Find where the given text appears and provide that cell's center as [x, y] coordinate. 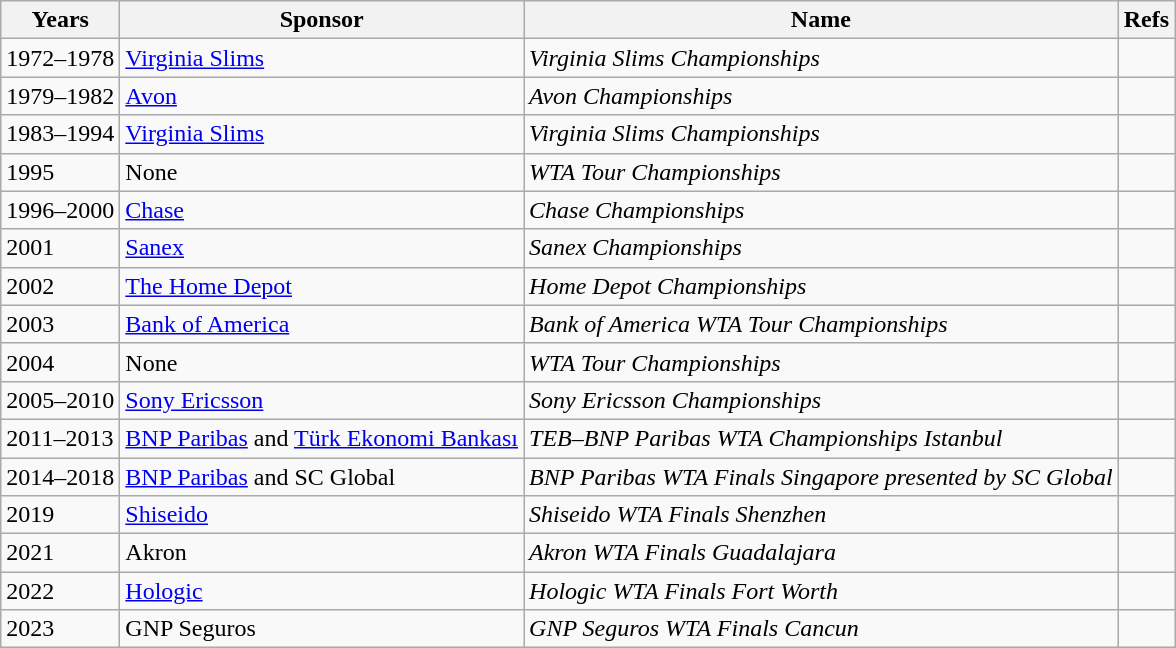
BNP Paribas and Türk Ekonomi Bankası [322, 438]
BNP Paribas and SC Global [322, 477]
Avon [322, 96]
2005–2010 [60, 400]
Chase [322, 210]
Shiseido WTA Finals Shenzhen [822, 515]
1979–1982 [60, 96]
1972–1978 [60, 58]
1995 [60, 172]
Refs [1146, 20]
Shiseido [322, 515]
Avon Championships [822, 96]
TEB–BNP Paribas WTA Championships Istanbul [822, 438]
2003 [60, 324]
2004 [60, 362]
Sanex [322, 248]
Sony Ericsson Championships [822, 400]
2001 [60, 248]
GNP Seguros [322, 629]
GNP Seguros WTA Finals Cancun [822, 629]
Hologic WTA Finals Fort Worth [822, 591]
2011–2013 [60, 438]
Name [822, 20]
2021 [60, 553]
Bank of America [322, 324]
BNP Paribas WTA Finals Singapore presented by SC Global [822, 477]
1996–2000 [60, 210]
Sponsor [322, 20]
Years [60, 20]
2019 [60, 515]
Akron WTA Finals Guadalajara [822, 553]
Sony Ericsson [322, 400]
The Home Depot [322, 286]
1983–1994 [60, 134]
Sanex Championships [822, 248]
2022 [60, 591]
Chase Championships [822, 210]
Home Depot Championships [822, 286]
2014–2018 [60, 477]
Akron [322, 553]
Hologic [322, 591]
2023 [60, 629]
Bank of America WTA Tour Championships [822, 324]
2002 [60, 286]
